Return (X, Y) of the center of cell containing provided text 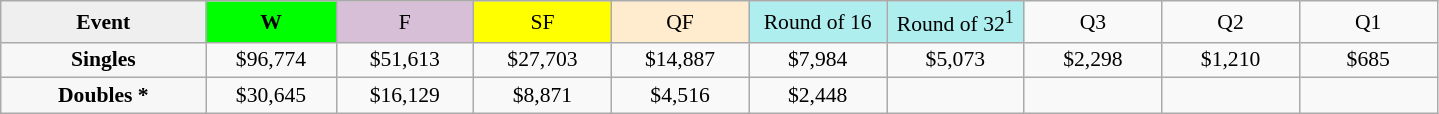
Round of 321 (955, 22)
Round of 16 (818, 22)
$2,298 (1093, 60)
$685 (1368, 60)
$4,516 (680, 96)
$30,645 (271, 96)
SF (543, 22)
Q1 (1368, 22)
F (405, 22)
$2,448 (818, 96)
$7,984 (818, 60)
W (271, 22)
Doubles * (104, 96)
QF (680, 22)
Event (104, 22)
$8,871 (543, 96)
$14,887 (680, 60)
$16,129 (405, 96)
Q3 (1093, 22)
Singles (104, 60)
$51,613 (405, 60)
$1,210 (1231, 60)
$96,774 (271, 60)
$27,703 (543, 60)
Q2 (1231, 22)
$5,073 (955, 60)
